Determine the [X, Y] coordinate at the center of the cell enclosing the given text.  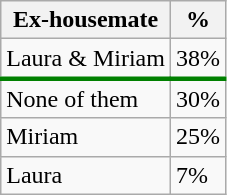
Miriam [86, 137]
Laura & Miriam [86, 59]
Laura [86, 175]
None of them [86, 98]
30% [198, 98]
7% [198, 175]
38% [198, 59]
Ex-housemate [86, 20]
% [198, 20]
25% [198, 137]
